Identify which cell holds the provided text, then report its [X, Y] central coordinate. 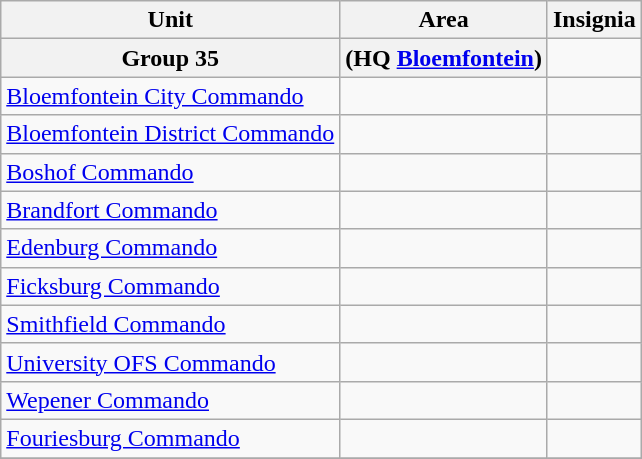
Brandfort Commando [170, 210]
Insignia [594, 20]
Area [444, 20]
Bloemfontein District Commando [170, 134]
(HQ Bloemfontein) [444, 58]
Bloemfontein City Commando [170, 96]
Unit [170, 20]
Edenburg Commando [170, 248]
Boshof Commando [170, 172]
Fouriesburg Commando [170, 438]
Smithfield Commando [170, 324]
Ficksburg Commando [170, 286]
Wepener Commando [170, 400]
Group 35 [170, 58]
University OFS Commando [170, 362]
